Return the (x, y) coordinate for the center point of the cell that contains the specified text.  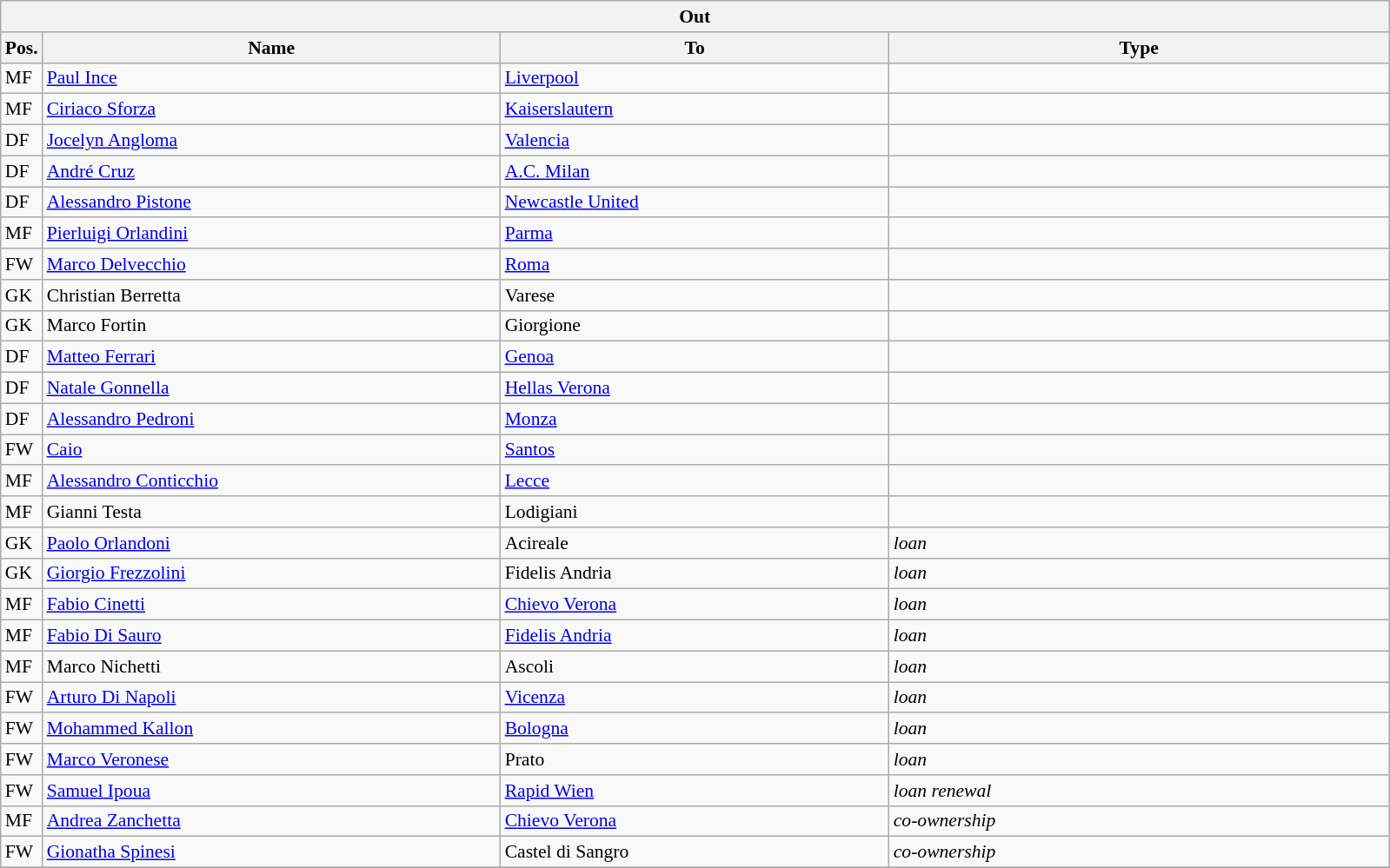
Bologna (695, 729)
Giorgione (695, 326)
Christian Berretta (271, 295)
Marco Nichetti (271, 666)
Lecce (695, 481)
Santos (695, 450)
Alessandro Pedroni (271, 419)
Alessandro Pistone (271, 202)
Varese (695, 295)
Type (1139, 48)
Name (271, 48)
Fabio Di Sauro (271, 636)
Valencia (695, 141)
Gionatha Spinesi (271, 852)
Mohammed Kallon (271, 729)
Hellas Verona (695, 388)
Alessandro Conticchio (271, 481)
Matteo Ferrari (271, 357)
Out (695, 17)
Ciriaco Sforza (271, 109)
Kaiserslautern (695, 109)
Vicenza (695, 698)
Marco Veronese (271, 759)
Pierluigi Orlandini (271, 234)
Genoa (695, 357)
Prato (695, 759)
Acireale (695, 543)
Samuel Ipoua (271, 791)
Newcastle United (695, 202)
Liverpool (695, 78)
Paul Ince (271, 78)
Castel di Sangro (695, 852)
Paolo Orlandoni (271, 543)
Parma (695, 234)
Marco Fortin (271, 326)
Jocelyn Angloma (271, 141)
Rapid Wien (695, 791)
Natale Gonnella (271, 388)
Marco Delvecchio (271, 264)
To (695, 48)
Ascoli (695, 666)
loan renewal (1139, 791)
Caio (271, 450)
Fabio Cinetti (271, 605)
Pos. (22, 48)
Giorgio Frezzolini (271, 573)
Gianni Testa (271, 512)
André Cruz (271, 171)
Roma (695, 264)
Lodigiani (695, 512)
Andrea Zanchetta (271, 821)
Monza (695, 419)
A.C. Milan (695, 171)
Arturo Di Napoli (271, 698)
